Return the [X, Y] coordinate for the center point of the cell that contains the specified text.  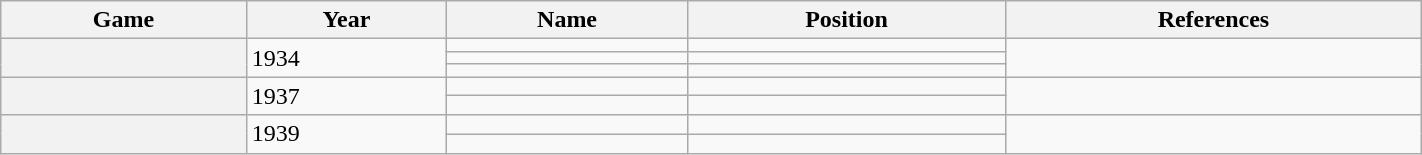
1934 [346, 58]
References [1213, 20]
Name [568, 20]
Year [346, 20]
1937 [346, 96]
Game [124, 20]
Position [847, 20]
1939 [346, 134]
